Provide the (X, Y) coordinate of the cell's center where the given text is located.  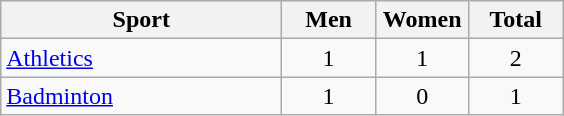
Total (516, 20)
Athletics (142, 58)
Sport (142, 20)
0 (422, 96)
2 (516, 58)
Men (329, 20)
Badminton (142, 96)
Women (422, 20)
